Pinpoint the cell where the given text exists, returning its (X, Y) midpoint coordinate. 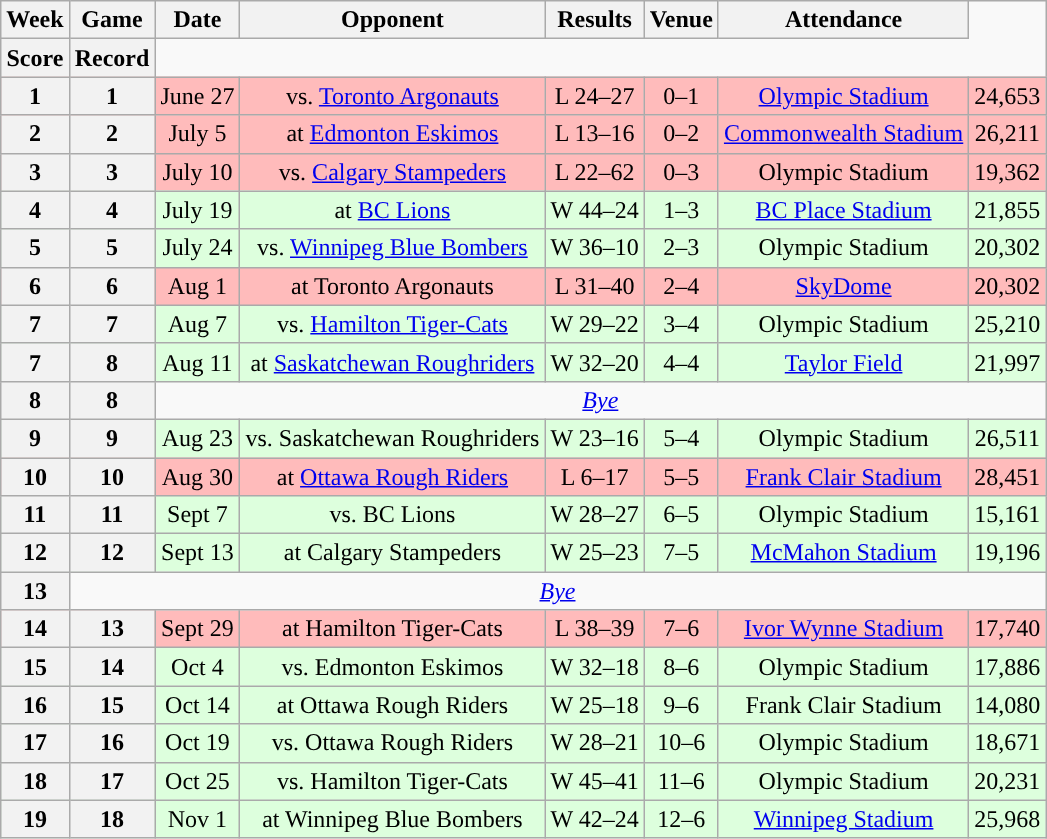
at Hamilton Tiger-Cats (392, 629)
7–5 (681, 553)
W 44–24 (594, 210)
6–5 (681, 515)
W 42–24 (594, 819)
7–6 (681, 629)
July 5 (198, 134)
19 (35, 819)
W 45–41 (594, 781)
W 28–27 (594, 515)
at Saskatchewan Roughriders (392, 362)
26,211 (1008, 134)
1–3 (681, 210)
vs. Toronto Argonauts (392, 96)
14,080 (1008, 705)
June 27 (198, 96)
vs. Winnipeg Blue Bombers (392, 248)
July 19 (198, 210)
Week (35, 20)
vs. BC Lions (392, 515)
Taylor Field (843, 362)
2–3 (681, 248)
11–6 (681, 781)
26,511 (1008, 438)
Commonwealth Stadium (843, 134)
Nov 1 (198, 819)
Aug 30 (198, 477)
25,210 (1008, 324)
Results (594, 20)
21,997 (1008, 362)
McMahon Stadium (843, 553)
Oct 4 (198, 667)
W 28–21 (594, 743)
Score (35, 58)
Oct 25 (198, 781)
L 22–62 (594, 172)
18,671 (1008, 743)
5–5 (681, 477)
20,231 (1008, 781)
vs. Ottawa Rough Riders (392, 743)
24,653 (1008, 96)
at Winnipeg Blue Bombers (392, 819)
19,196 (1008, 553)
W 32–18 (594, 667)
Oct 19 (198, 743)
10–6 (681, 743)
25,968 (1008, 819)
17,886 (1008, 667)
L 24–27 (594, 96)
Opponent (392, 20)
Sept 7 (198, 515)
0–3 (681, 172)
vs. Saskatchewan Roughriders (392, 438)
28,451 (1008, 477)
July 24 (198, 248)
Oct 14 (198, 705)
Date (198, 20)
21,855 (1008, 210)
2–4 (681, 286)
9–6 (681, 705)
Record (112, 58)
17,740 (1008, 629)
Game (112, 20)
0–2 (681, 134)
BC Place Stadium (843, 210)
SkyDome (843, 286)
L 13–16 (594, 134)
15,161 (1008, 515)
at BC Lions (392, 210)
W 25–23 (594, 553)
L 6–17 (594, 477)
8–6 (681, 667)
W 25–18 (594, 705)
19,362 (1008, 172)
Aug 1 (198, 286)
vs. Calgary Stampeders (392, 172)
vs. Edmonton Eskimos (392, 667)
Attendance (843, 20)
4–4 (681, 362)
Sept 29 (198, 629)
Aug 23 (198, 438)
at Toronto Argonauts (392, 286)
Winnipeg Stadium (843, 819)
W 29–22 (594, 324)
3–4 (681, 324)
W 36–10 (594, 248)
L 38–39 (594, 629)
Ivor Wynne Stadium (843, 629)
0–1 (681, 96)
W 23–16 (594, 438)
at Edmonton Eskimos (392, 134)
5–4 (681, 438)
July 10 (198, 172)
at Calgary Stampeders (392, 553)
Aug 11 (198, 362)
W 32–20 (594, 362)
12–6 (681, 819)
Venue (681, 20)
Aug 7 (198, 324)
Sept 13 (198, 553)
L 31–40 (594, 286)
